Pinpoint the cell where the given text exists, returning its [X, Y] midpoint coordinate. 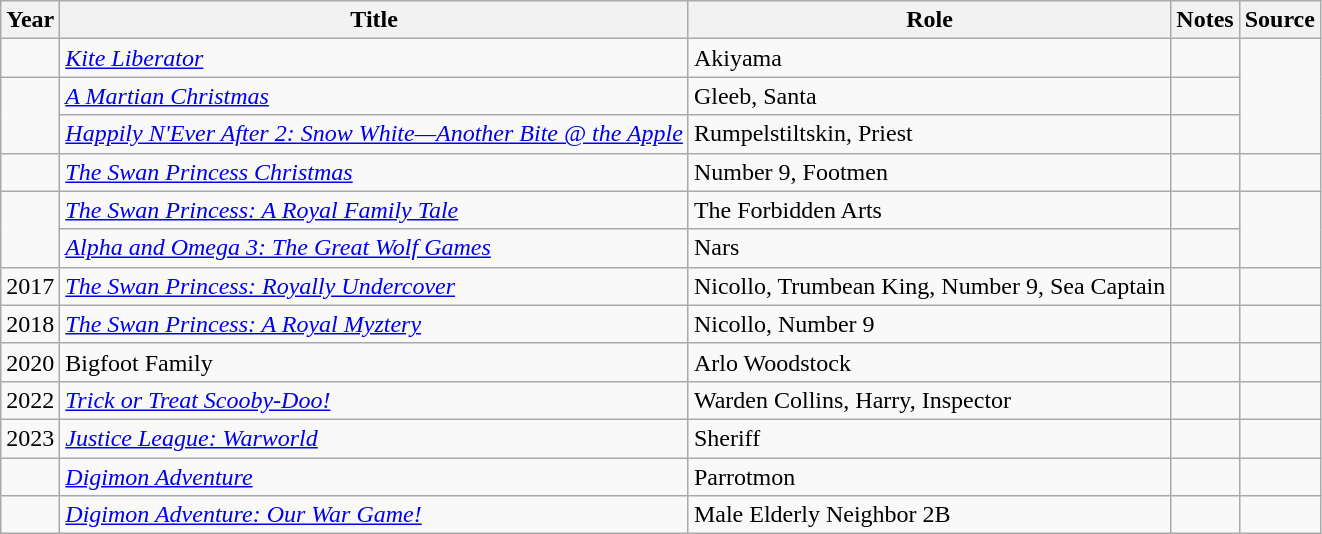
Sheriff [929, 438]
The Swan Princess: A Royal Myztery [374, 324]
Trick or Treat Scooby-Doo! [374, 400]
A Martian Christmas [374, 96]
Number 9, Footmen [929, 172]
Bigfoot Family [374, 362]
Digimon Adventure: Our War Game! [374, 515]
Alpha and Omega 3: The Great Wolf Games [374, 248]
The Swan Princess: Royally Undercover [374, 286]
Nars [929, 248]
2023 [30, 438]
2022 [30, 400]
Arlo Woodstock [929, 362]
Rumpelstiltskin, Priest [929, 134]
Notes [1205, 20]
Year [30, 20]
Warden Collins, Harry, Inspector [929, 400]
Nicollo, Trumbean King, Number 9, Sea Captain [929, 286]
2020 [30, 362]
Title [374, 20]
2018 [30, 324]
Happily N'Ever After 2: Snow White—Another Bite @ the Apple [374, 134]
Role [929, 20]
Male Elderly Neighbor 2B [929, 515]
Source [1280, 20]
The Swan Princess Christmas [374, 172]
2017 [30, 286]
Digimon Adventure [374, 477]
Gleeb, Santa [929, 96]
The Forbidden Arts [929, 210]
Justice League: Warworld [374, 438]
Kite Liberator [374, 58]
Parrotmon [929, 477]
Akiyama [929, 58]
Nicollo, Number 9 [929, 324]
The Swan Princess: A Royal Family Tale [374, 210]
